Determine the (x, y) coordinate at the center of the cell enclosing the given text.  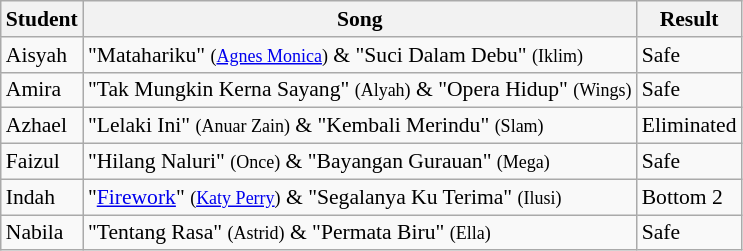
Eliminated (690, 126)
"Tentang Rasa" (Astrid) & "Permata Biru" (Ella) (360, 233)
Amira (42, 90)
Indah (42, 197)
"Hilang Naluri" (Once) & "Bayangan Gurauan" (Mega) (360, 162)
Bottom 2 (690, 197)
"Matahariku" (Agnes Monica) & "Suci Dalam Debu" (Iklim) (360, 55)
Nabila (42, 233)
"Lelaki Ini" (Anuar Zain) & "Kembali Merindu" (Slam) (360, 126)
Student (42, 19)
"Tak Mungkin Kerna Sayang" (Alyah) & "Opera Hidup" (Wings) (360, 90)
Aisyah (42, 55)
Faizul (42, 162)
Azhael (42, 126)
Result (690, 19)
Song (360, 19)
"Firework" (Katy Perry) & "Segalanya Ku Terima" (Ilusi) (360, 197)
